Find where the given text appears and provide that cell's center as [x, y] coordinate. 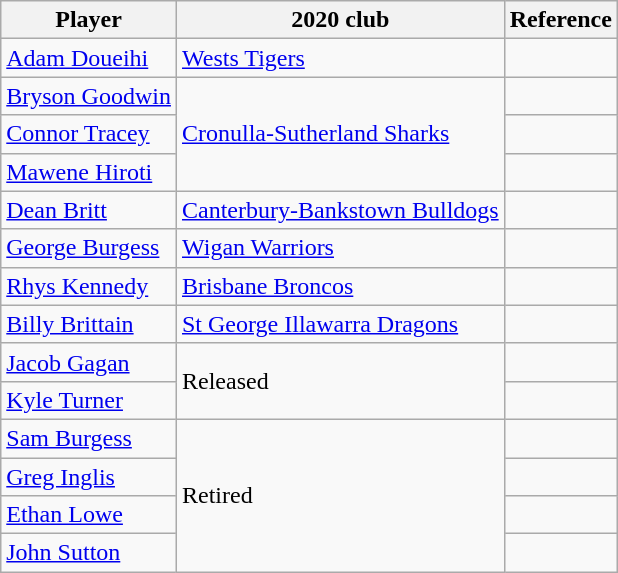
Bryson Goodwin [89, 96]
Wigan Warriors [340, 248]
John Sutton [89, 553]
Jacob Gagan [89, 362]
Rhys Kennedy [89, 286]
Adam Doueihi [89, 58]
Wests Tigers [340, 58]
Released [340, 381]
Billy Brittain [89, 324]
Ethan Lowe [89, 515]
Dean Britt [89, 210]
Reference [560, 20]
Connor Tracey [89, 134]
Canterbury-Bankstown Bulldogs [340, 210]
Player [89, 20]
St George Illawarra Dragons [340, 324]
Sam Burgess [89, 438]
Brisbane Broncos [340, 286]
George Burgess [89, 248]
Greg Inglis [89, 477]
Cronulla-Sutherland Sharks [340, 134]
2020 club [340, 20]
Retired [340, 495]
Mawene Hiroti [89, 172]
Kyle Turner [89, 400]
